Identify which cell holds the provided text, then report its [X, Y] central coordinate. 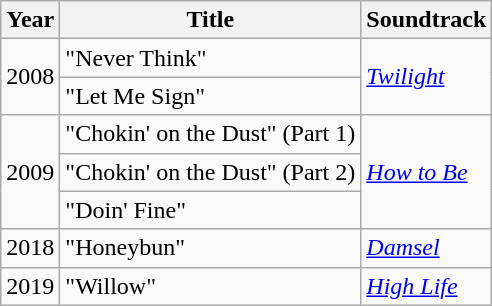
Damsel [426, 248]
Title [210, 20]
High Life [426, 286]
2009 [30, 172]
"Never Think" [210, 58]
Soundtrack [426, 20]
2008 [30, 77]
"Honeybun" [210, 248]
"Chokin' on the Dust" (Part 2) [210, 172]
"Let Me Sign" [210, 96]
"Doin' Fine" [210, 210]
Twilight [426, 77]
2019 [30, 286]
Year [30, 20]
2018 [30, 248]
How to Be [426, 172]
"Willow" [210, 286]
"Chokin' on the Dust" (Part 1) [210, 134]
